Identify which cell holds the provided text, then report its (x, y) central coordinate. 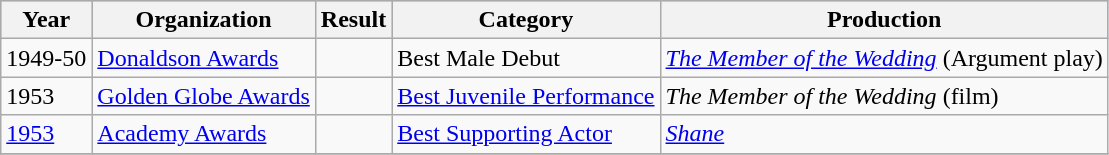
Shane (884, 134)
Donaldson Awards (204, 58)
The Member of the Wedding (Argument play) (884, 58)
Production (884, 20)
Result (353, 20)
Year (46, 20)
Category (526, 20)
Academy Awards (204, 134)
Best Supporting Actor (526, 134)
Golden Globe Awards (204, 96)
1949-50 (46, 58)
Best Male Debut (526, 58)
Organization (204, 20)
The Member of the Wedding (film) (884, 96)
Best Juvenile Performance (526, 96)
